Pinpoint the cell where the given text exists, returning its (X, Y) midpoint coordinate. 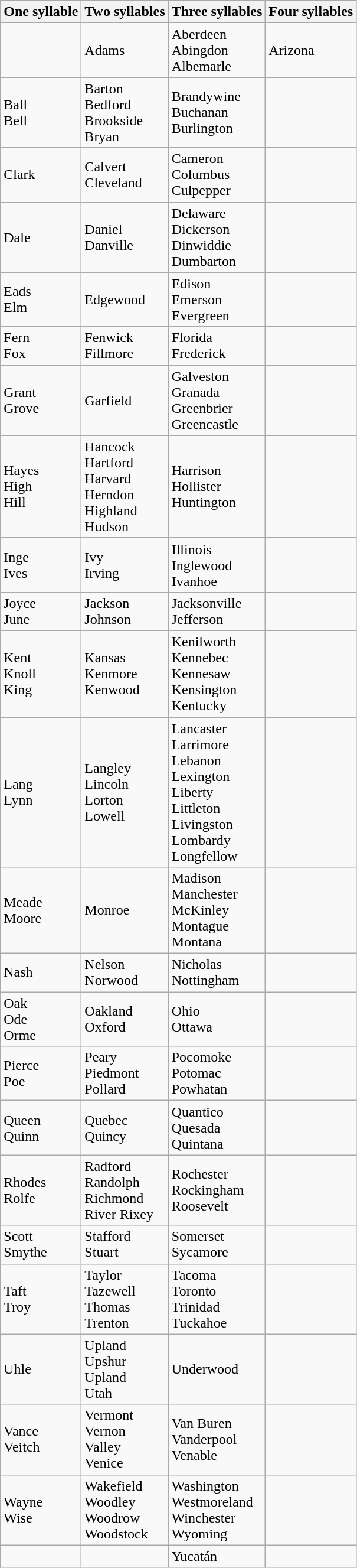
NicholasNottingham (217, 972)
JacksonJohnson (125, 611)
Four syllables (311, 12)
PiercePoe (41, 1073)
TacomaTorontoTrinidadTuckahoe (217, 1299)
FloridaFrederick (217, 346)
Underwood (217, 1369)
BrandywineBuchananBurlington (217, 112)
Adams (125, 50)
RhodesRolfe (41, 1190)
QuebecQuincy (125, 1128)
LangLynn (41, 792)
LangleyLincolnLortonLowell (125, 792)
Van BurenVanderpoolVenable (217, 1439)
WayneWise (41, 1510)
OaklandOxford (125, 1019)
UplandUpshurUplandUtah (125, 1369)
IngeIves (41, 565)
KentKnollKing (41, 674)
FernFox (41, 346)
OhioOttawa (217, 1019)
PocomokePotomacPowhatan (217, 1073)
VermontVernonValleyVenice (125, 1439)
IvyIrving (125, 565)
EadsElm (41, 300)
HancockHartfordHarvardHerndonHighlandHudson (125, 487)
GrantGrove (41, 401)
MeadeMoore (41, 910)
JacksonvilleJefferson (217, 611)
BartonBedfordBrooksideBryan (125, 112)
DelawareDickersonDinwiddieDumbarton (217, 238)
RadfordRandolphRichmondRiver Rixey (125, 1190)
Edgewood (125, 300)
KenilworthKennebecKennesawKensingtonKentucky (217, 674)
EdisonEmersonEvergreen (217, 300)
NelsonNorwood (125, 972)
BallBell (41, 112)
CameronColumbusCulpepper (217, 175)
HayesHighHill (41, 487)
FenwickFillmore (125, 346)
Garfield (125, 401)
MadisonManchesterMcKinleyMontagueMontana (217, 910)
VanceVeitch (41, 1439)
AberdeenAbingdonAlbemarle (217, 50)
QuanticoQuesadaQuintana (217, 1128)
RochesterRockinghamRoosevelt (217, 1190)
PearyPiedmontPollard (125, 1073)
Three syllables (217, 12)
Arizona (311, 50)
IllinoisInglewoodIvanhoe (217, 565)
HarrisonHollisterHuntington (217, 487)
JoyceJune (41, 611)
WashingtonWestmorelandWinchesterWyoming (217, 1510)
Uhle (41, 1369)
Dale (41, 238)
GalvestonGranadaGreenbrierGreencastle (217, 401)
QueenQuinn (41, 1128)
Nash (41, 972)
Clark (41, 175)
OakOdeOrme (41, 1019)
StaffordStuart (125, 1244)
SomersetSycamore (217, 1244)
Two syllables (125, 12)
Yucatán (217, 1556)
TaftTroy (41, 1299)
LancasterLarrimoreLebanonLexingtonLibertyLittletonLivingstonLombardyLongfellow (217, 792)
KansasKenmoreKenwood (125, 674)
WakefieldWoodleyWoodrowWoodstock (125, 1510)
DanielDanville (125, 238)
TaylorTazewellThomasTrenton (125, 1299)
One syllable (41, 12)
ScottSmythe (41, 1244)
CalvertCleveland (125, 175)
Monroe (125, 910)
